Return [X, Y] of the center of cell containing provided text 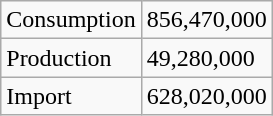
Consumption [71, 20]
628,020,000 [206, 96]
Import [71, 96]
49,280,000 [206, 58]
Production [71, 58]
856,470,000 [206, 20]
